Return [x, y] of the center of cell containing provided text 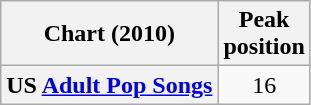
16 [264, 85]
Peakposition [264, 34]
US Adult Pop Songs [110, 85]
Chart (2010) [110, 34]
